Determine the (x, y) coordinate at the center of the cell enclosing the given text.  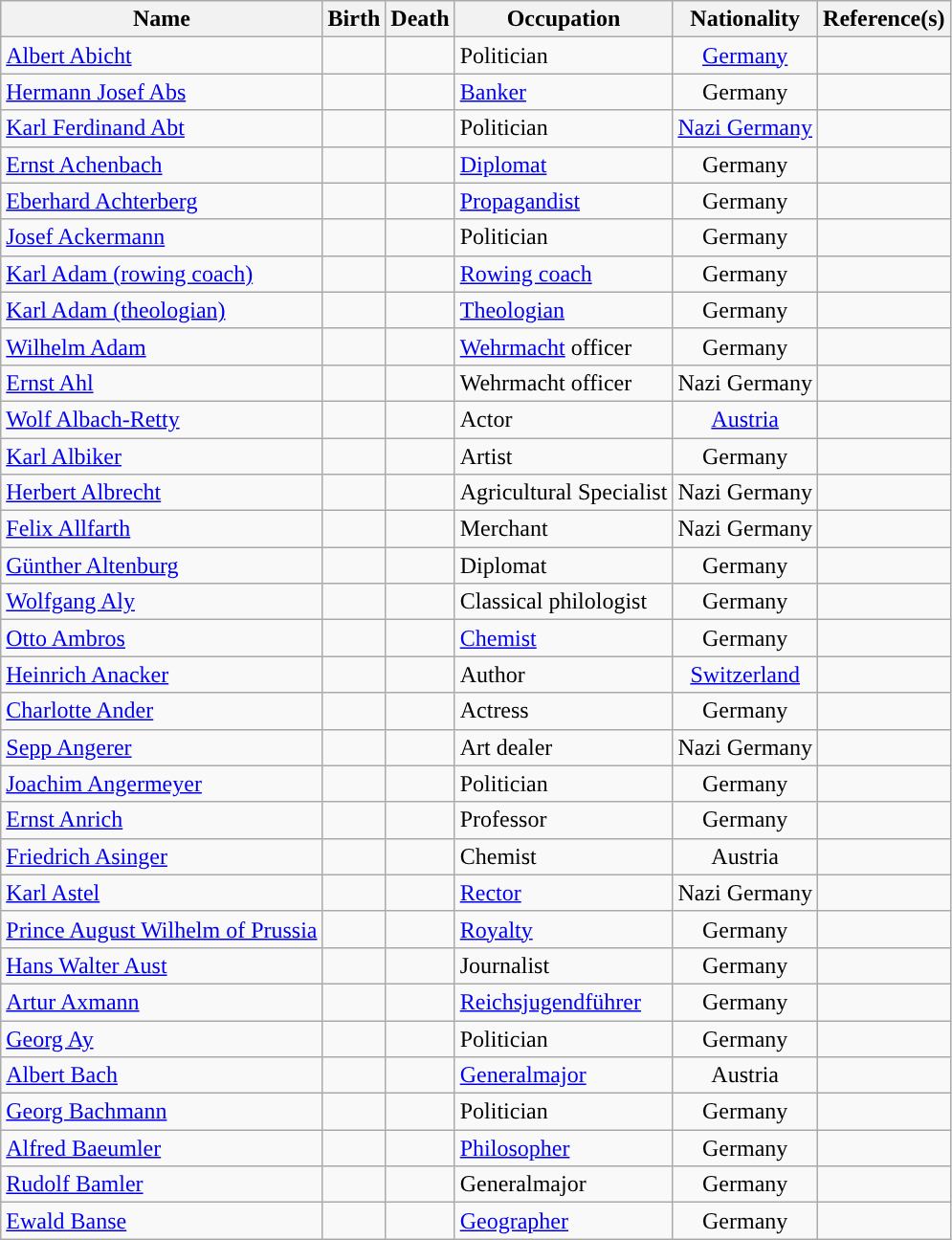
Charlotte Ander (162, 711)
Alfred Baeumler (162, 1148)
Birth (354, 19)
Occupation (564, 19)
Hermann Josef Abs (162, 92)
Artur Axmann (162, 1002)
Karl Adam (theologian) (162, 310)
Karl Adam (rowing coach) (162, 274)
Propagandist (564, 201)
Nationality (745, 19)
Ernst Anrich (162, 820)
Wolf Albach-Retty (162, 419)
Theologian (564, 310)
Ewald Banse (162, 1221)
Wilhelm Adam (162, 346)
Merchant (564, 529)
Art dealer (564, 747)
Karl Albiker (162, 456)
Karl Ferdinand Abt (162, 128)
Karl Astel (162, 893)
Prince August Wilhelm of Prussia (162, 929)
Felix Allfarth (162, 529)
Name (162, 19)
Joachim Angermeyer (162, 784)
Rector (564, 893)
Otto Ambros (162, 638)
Albert Bach (162, 1075)
Journalist (564, 965)
Banker (564, 92)
Ernst Achenbach (162, 165)
Günther Altenburg (162, 565)
Ernst Ahl (162, 383)
Rudolf Bamler (162, 1185)
Eberhard Achterberg (162, 201)
Reichsjugendführer (564, 1002)
Actress (564, 711)
Georg Bachmann (162, 1112)
Reference(s) (884, 19)
Agricultural Specialist (564, 493)
Rowing coach (564, 274)
Wolfgang Aly (162, 602)
Royalty (564, 929)
Herbert Albrecht (162, 493)
Friedrich Asinger (162, 856)
Sepp Angerer (162, 747)
Albert Abicht (162, 55)
Author (564, 675)
Josef Ackermann (162, 237)
Georg Ay (162, 1038)
Professor (564, 820)
Actor (564, 419)
Artist (564, 456)
Geographer (564, 1221)
Heinrich Anacker (162, 675)
Switzerland (745, 675)
Hans Walter Aust (162, 965)
Philosopher (564, 1148)
Death (420, 19)
Classical philologist (564, 602)
